Scan for the cell matching the given text and deliver its [X, Y] coordinate at center. 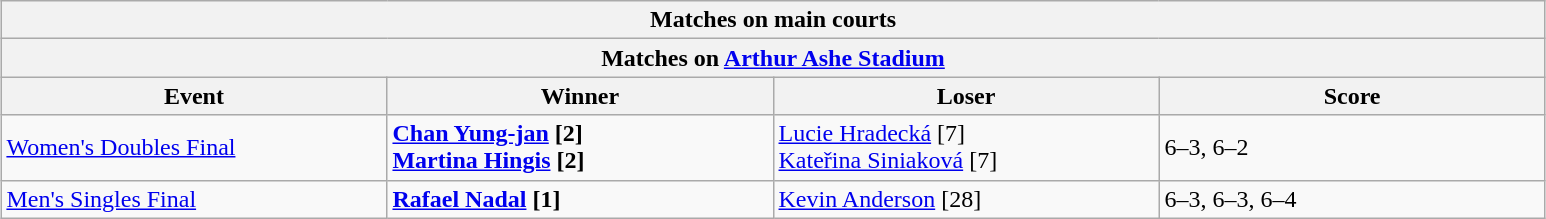
Loser [966, 96]
Men's Singles Final [194, 199]
6–3, 6–2 [1352, 148]
Score [1352, 96]
Rafael Nadal [1] [580, 199]
Kevin Anderson [28] [966, 199]
Lucie Hradecká [7] Kateřina Siniaková [7] [966, 148]
Matches on Arthur Ashe Stadium [773, 58]
Event [194, 96]
Winner [580, 96]
6–3, 6–3, 6–4 [1352, 199]
Chan Yung-jan [2] Martina Hingis [2] [580, 148]
Women's Doubles Final [194, 148]
Matches on main courts [773, 20]
